Output the [x, y] coordinate of the center of the cell containing the given text.  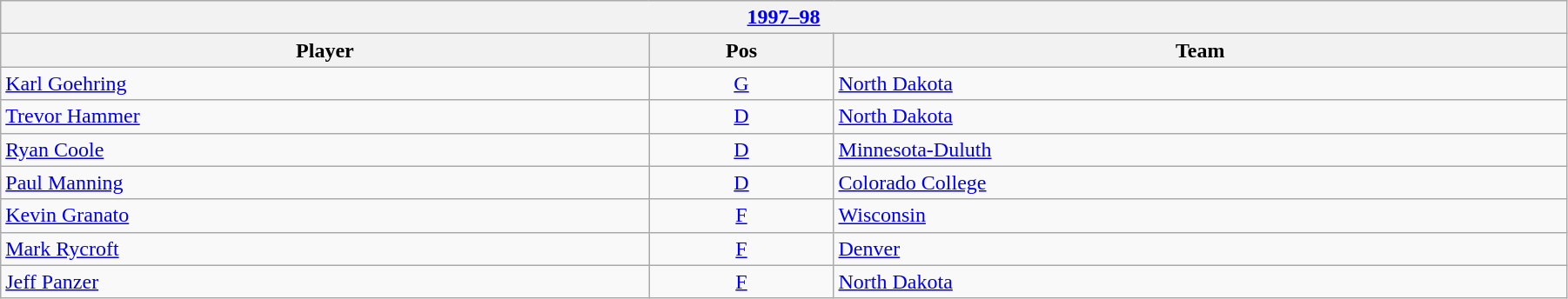
Team [1200, 50]
Paul Manning [325, 183]
G [741, 83]
Karl Goehring [325, 83]
Trevor Hammer [325, 116]
Jeff Panzer [325, 282]
Wisconsin [1200, 216]
Kevin Granato [325, 216]
Player [325, 50]
1997–98 [784, 17]
Colorado College [1200, 183]
Ryan Coole [325, 149]
Pos [741, 50]
Denver [1200, 249]
Minnesota-Duluth [1200, 149]
Mark Rycroft [325, 249]
